Pinpoint the cell where the given text exists, returning its (x, y) midpoint coordinate. 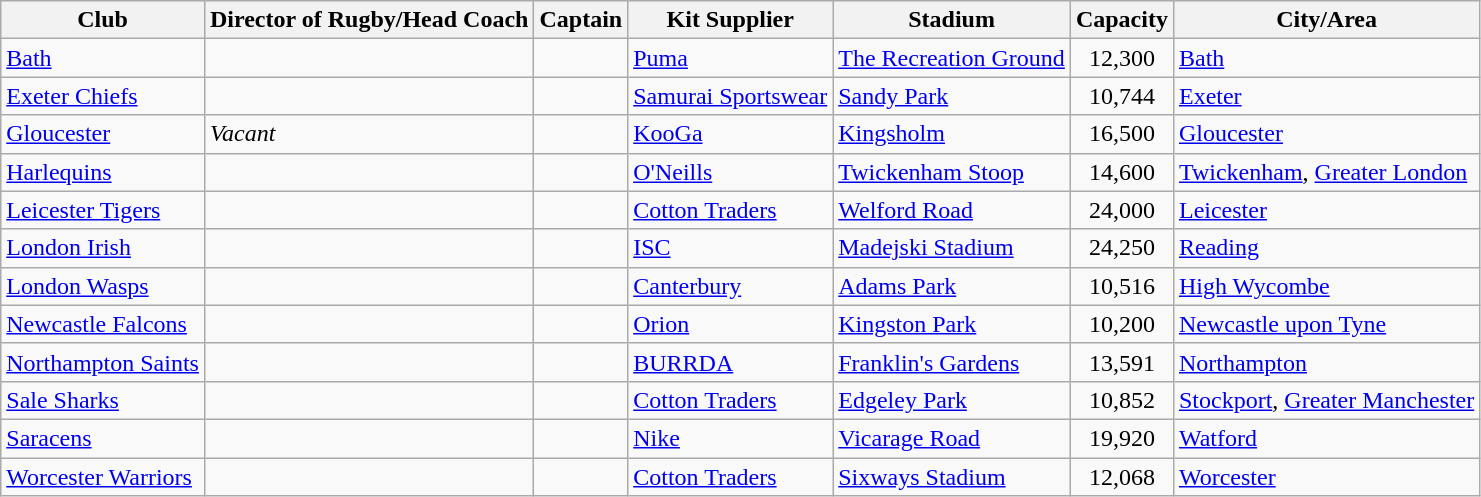
10,744 (1122, 96)
Kit Supplier (730, 20)
16,500 (1122, 134)
Samurai Sportswear (730, 96)
24,250 (1122, 248)
Edgeley Park (952, 400)
Welford Road (952, 210)
Orion (730, 324)
Twickenham, Greater London (1326, 172)
Watford (1326, 438)
Stockport, Greater Manchester (1326, 400)
O'Neills (730, 172)
Reading (1326, 248)
Twickenham Stoop (952, 172)
Worcester (1326, 477)
The Recreation Ground (952, 58)
Exeter (1326, 96)
Kingsholm (952, 134)
London Wasps (103, 286)
Newcastle upon Tyne (1326, 324)
Captain (581, 20)
10,852 (1122, 400)
Club (103, 20)
Kingston Park (952, 324)
10,516 (1122, 286)
Northampton Saints (103, 362)
Leicester (1326, 210)
12,068 (1122, 477)
Vicarage Road (952, 438)
Northampton (1326, 362)
Newcastle Falcons (103, 324)
Harlequins (103, 172)
Sandy Park (952, 96)
Nike (730, 438)
12,300 (1122, 58)
KooGa (730, 134)
City/Area (1326, 20)
19,920 (1122, 438)
Madejski Stadium (952, 248)
24,000 (1122, 210)
Director of Rugby/Head Coach (368, 20)
Saracens (103, 438)
High Wycombe (1326, 286)
Worcester Warriors (103, 477)
BURRDA (730, 362)
London Irish (103, 248)
Vacant (368, 134)
Canterbury (730, 286)
Exeter Chiefs (103, 96)
Capacity (1122, 20)
Leicester Tigers (103, 210)
Sixways Stadium (952, 477)
Sale Sharks (103, 400)
Franklin's Gardens (952, 362)
14,600 (1122, 172)
10,200 (1122, 324)
Adams Park (952, 286)
Stadium (952, 20)
Puma (730, 58)
13,591 (1122, 362)
ISC (730, 248)
